Extract the [X, Y] coordinate from the center of the cell holding the provided text.  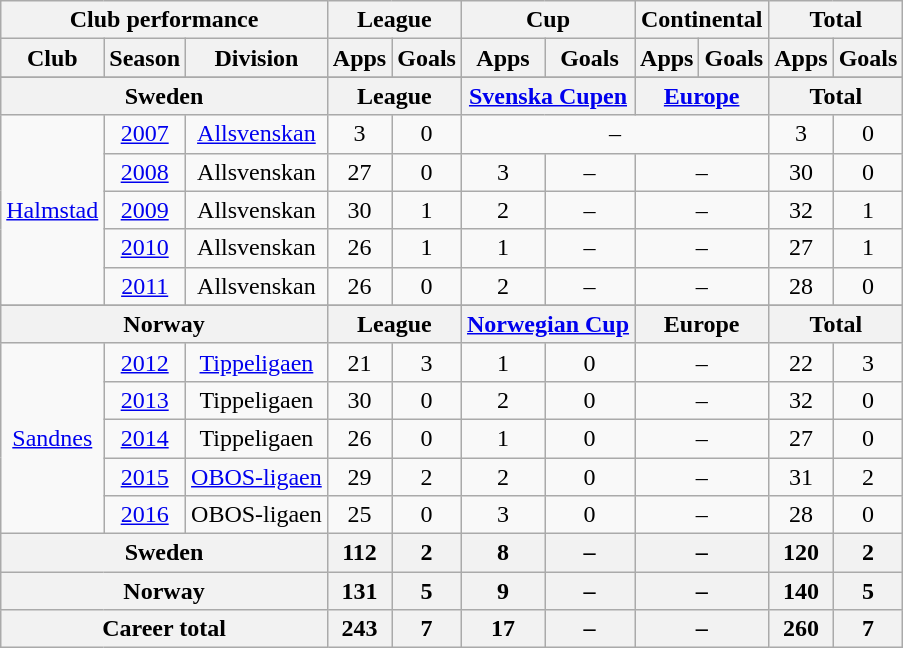
17 [502, 629]
243 [359, 629]
9 [502, 591]
Division [257, 58]
Norwegian Cup [548, 324]
Career total [164, 629]
Club performance [164, 20]
2015 [145, 477]
29 [359, 477]
Season [145, 58]
2008 [145, 172]
22 [801, 362]
21 [359, 362]
2011 [145, 286]
Halmstad [52, 210]
131 [359, 591]
2010 [145, 248]
112 [359, 553]
31 [801, 477]
2013 [145, 400]
2007 [145, 134]
140 [801, 591]
2014 [145, 438]
Club [52, 58]
2009 [145, 210]
Sandnes [52, 438]
Svenska Cupen [548, 96]
260 [801, 629]
Continental [702, 20]
2012 [145, 362]
120 [801, 553]
Cup [548, 20]
2016 [145, 515]
25 [359, 515]
8 [502, 553]
